From the cell containing the given text, extract its center point as (x, y) coordinate. 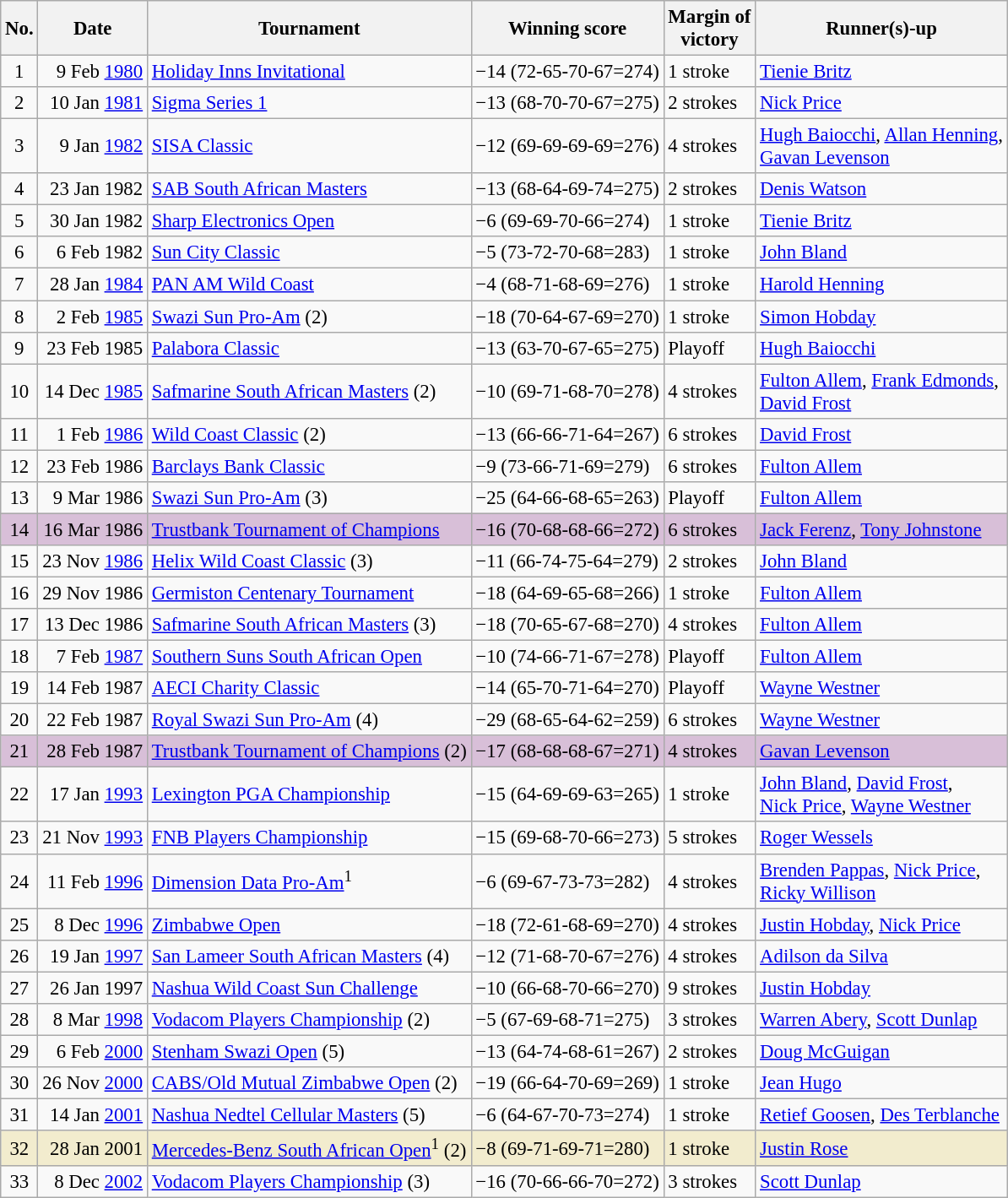
−9 (73-66-71-69=279) (567, 466)
Safmarine South African Masters (2) (309, 392)
−13 (68-64-69-74=275) (567, 189)
9 strokes (709, 988)
13 (19, 498)
Warren Abery, Scott Dunlap (881, 1020)
Retief Goosen, Des Terblanche (881, 1114)
1 Feb 1986 (93, 434)
Simon Hobday (881, 317)
9 Mar 1986 (93, 498)
30 Jan 1982 (93, 221)
Date (93, 29)
Nashua Nedtel Cellular Masters (5) (309, 1114)
Vodacom Players Championship (3) (309, 1182)
David Frost (881, 434)
−14 (72-65-70-67=274) (567, 72)
Justin Hobday (881, 988)
19 Jan 1997 (93, 956)
Tournament (309, 29)
5 strokes (709, 838)
3 (19, 147)
Barclays Bank Classic (309, 466)
No. (19, 29)
Harold Henning (881, 285)
−12 (71-68-70-67=276) (567, 956)
23 Nov 1986 (93, 561)
−5 (73-72-70-68=283) (567, 252)
Safmarine South African Masters (3) (309, 625)
29 (19, 1051)
Royal Swazi Sun Pro-Am (4) (309, 720)
28 (19, 1020)
−8 (69-71-69-71=280) (567, 1148)
Swazi Sun Pro-Am (3) (309, 498)
8 (19, 317)
8 Dec 1996 (93, 924)
Germiston Centenary Tournament (309, 593)
−10 (74-66-71-67=278) (567, 657)
Justin Rose (881, 1148)
Jean Hugo (881, 1083)
Adilson da Silva (881, 956)
John Bland, David Frost, Nick Price, Wayne Westner (881, 795)
33 (19, 1182)
Vodacom Players Championship (2) (309, 1020)
−10 (69-71-68-70=278) (567, 392)
−25 (64-66-68-65=263) (567, 498)
31 (19, 1114)
24 (19, 881)
Hugh Baiocchi (881, 348)
−15 (69-68-70-66=273) (567, 838)
19 (19, 688)
2 Feb 1985 (93, 317)
−12 (69-69-69-69=276) (567, 147)
Sharp Electronics Open (309, 221)
14 Dec 1985 (93, 392)
Brenden Pappas, Nick Price, Ricky Willison (881, 881)
Palabora Classic (309, 348)
−17 (68-68-68-67=271) (567, 751)
Zimbabwe Open (309, 924)
1 (19, 72)
13 Dec 1986 (93, 625)
FNB Players Championship (309, 838)
Winning score (567, 29)
Roger Wessels (881, 838)
17 Jan 1993 (93, 795)
Lexington PGA Championship (309, 795)
7 (19, 285)
26 Jan 1997 (93, 988)
Doug McGuigan (881, 1051)
29 Nov 1986 (93, 593)
Helix Wild Coast Classic (3) (309, 561)
Denis Watson (881, 189)
−6 (64-67-70-73=274) (567, 1114)
4 (19, 189)
20 (19, 720)
−14 (65-70-71-64=270) (567, 688)
Justin Hobday, Nick Price (881, 924)
11 (19, 434)
−16 (70-68-68-66=272) (567, 529)
Sun City Classic (309, 252)
Dimension Data Pro-Am1 (309, 881)
Stenham Swazi Open (5) (309, 1051)
PAN AM Wild Coast (309, 285)
23 Jan 1982 (93, 189)
14 Jan 2001 (93, 1114)
22 Feb 1987 (93, 720)
Trustbank Tournament of Champions (2) (309, 751)
16 Mar 1986 (93, 529)
Trustbank Tournament of Champions (309, 529)
9 Feb 1980 (93, 72)
Mercedes-Benz South African Open1 (2) (309, 1148)
8 Mar 1998 (93, 1020)
32 (19, 1148)
−13 (64-74-68-61=267) (567, 1051)
27 (19, 988)
6 (19, 252)
−13 (68-70-70-67=275) (567, 103)
CABS/Old Mutual Zimbabwe Open (2) (309, 1083)
Margin ofvictory (709, 29)
8 Dec 2002 (93, 1182)
9 (19, 348)
28 Jan 1984 (93, 285)
16 (19, 593)
26 (19, 956)
−4 (68-71-68-69=276) (567, 285)
22 (19, 795)
26 Nov 2000 (93, 1083)
14 (19, 529)
2 (19, 103)
−18 (70-64-67-69=270) (567, 317)
−29 (68-65-64-62=259) (567, 720)
25 (19, 924)
10 (19, 392)
15 (19, 561)
9 Jan 1982 (93, 147)
Runner(s)-up (881, 29)
14 Feb 1987 (93, 688)
5 (19, 221)
7 Feb 1987 (93, 657)
21 Nov 1993 (93, 838)
30 (19, 1083)
6 Feb 1982 (93, 252)
28 Jan 2001 (93, 1148)
17 (19, 625)
Wild Coast Classic (2) (309, 434)
28 Feb 1987 (93, 751)
−15 (64-69-69-63=265) (567, 795)
11 Feb 1996 (93, 881)
−5 (67-69-68-71=275) (567, 1020)
Fulton Allem, Frank Edmonds, David Frost (881, 392)
−13 (66-66-71-64=267) (567, 434)
AECI Charity Classic (309, 688)
Holiday Inns Invitational (309, 72)
−19 (66-64-70-69=269) (567, 1083)
Sigma Series 1 (309, 103)
Jack Ferenz, Tony Johnstone (881, 529)
23 Feb 1986 (93, 466)
−6 (69-67-73-73=282) (567, 881)
−13 (63-70-67-65=275) (567, 348)
12 (19, 466)
6 Feb 2000 (93, 1051)
SISA Classic (309, 147)
−16 (70-66-66-70=272) (567, 1182)
Nick Price (881, 103)
−10 (66-68-70-66=270) (567, 988)
−18 (70-65-67-68=270) (567, 625)
−6 (69-69-70-66=274) (567, 221)
−18 (64-69-65-68=266) (567, 593)
10 Jan 1981 (93, 103)
21 (19, 751)
Southern Suns South African Open (309, 657)
SAB South African Masters (309, 189)
23 (19, 838)
23 Feb 1985 (93, 348)
Nashua Wild Coast Sun Challenge (309, 988)
−11 (66-74-75-64=279) (567, 561)
Gavan Levenson (881, 751)
Hugh Baiocchi, Allan Henning, Gavan Levenson (881, 147)
Scott Dunlap (881, 1182)
San Lameer South African Masters (4) (309, 956)
Swazi Sun Pro-Am (2) (309, 317)
18 (19, 657)
−18 (72-61-68-69=270) (567, 924)
